Detect which cell encompasses the target text, then output its [x, y] center coordinate. 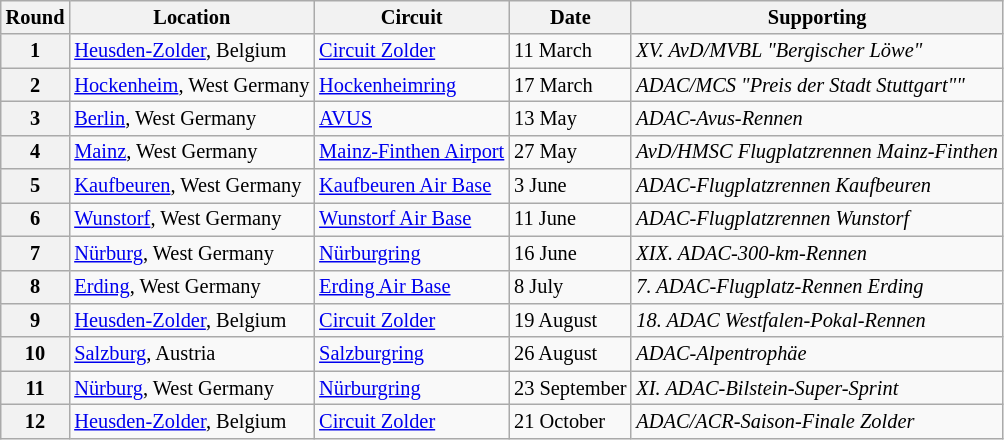
Salzburg, Austria [192, 354]
Berlin, West Germany [192, 118]
ADAC/MCS "Preis der Stadt Stuttgart"" [816, 85]
8 [36, 287]
2 [36, 85]
Supporting [816, 17]
Round [36, 17]
Date [570, 17]
Mainz-Finthen Airport [412, 152]
Hockenheim, West Germany [192, 85]
10 [36, 354]
5 [36, 186]
18. ADAC Westfalen-Pokal-Rennen [816, 320]
26 August [570, 354]
11 March [570, 51]
19 August [570, 320]
7 [36, 253]
XV. AvD/MVBL "Bergischer Löwe" [816, 51]
17 March [570, 85]
ADAC-Avus-Rennen [816, 118]
13 May [570, 118]
ADAC-Flugplatzrennen Kaufbeuren [816, 186]
Kaufbeuren Air Base [412, 186]
Wunstorf, West Germany [192, 219]
Circuit [412, 17]
AvD/HMSC Flugplatzrennen Mainz-Finthen [816, 152]
Mainz, West Germany [192, 152]
8 July [570, 287]
Kaufbeuren, West Germany [192, 186]
9 [36, 320]
XI. ADAC-Bilstein-Super-Sprint [816, 388]
12 [36, 421]
Erding, West Germany [192, 287]
6 [36, 219]
7. ADAC-Flugplatz-Rennen Erding [816, 287]
21 October [570, 421]
3 [36, 118]
Wunstorf Air Base [412, 219]
23 September [570, 388]
16 June [570, 253]
Location [192, 17]
ADAC/ACR-Saison-Finale Zolder [816, 421]
AVUS [412, 118]
27 May [570, 152]
ADAC-Flugplatzrennen Wunstorf [816, 219]
1 [36, 51]
3 June [570, 186]
Hockenheimring [412, 85]
XIX. ADAC-300-km-Rennen [816, 253]
Erding Air Base [412, 287]
Salzburgring [412, 354]
11 [36, 388]
4 [36, 152]
11 June [570, 219]
ADAC-Alpentrophäe [816, 354]
